Capture the cell that displays the provided text and extract its [x, y] central coordinate. 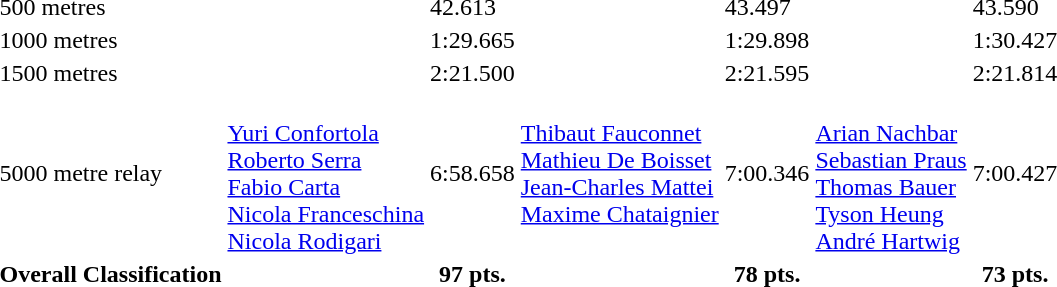
Arian NachbarSebastian PrausThomas BauerTyson HeungAndré Hartwig [891, 174]
7:00.346 [767, 174]
2:21.500 [473, 73]
Thibaut FauconnetMathieu De BoissetJean-Charles MatteiMaxime Chataignier [620, 174]
2:21.595 [767, 73]
1:29.898 [767, 40]
6:58.658 [473, 174]
1:29.665 [473, 40]
Yuri ConfortolaRoberto SerraFabio CartaNicola FranceschinaNicola Rodigari [326, 174]
